For the text-containing cell, return its midpoint in [x, y] coordinate format. 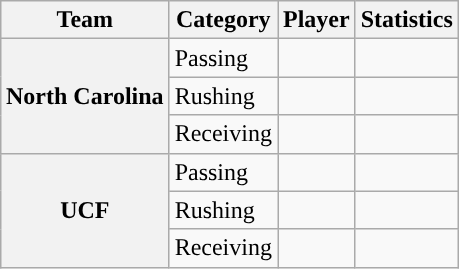
UCF [84, 210]
Team [84, 20]
Statistics [406, 20]
Category [223, 20]
Player [317, 20]
North Carolina [84, 96]
